Return the (X, Y) coordinate for the center point of the cell that contains the specified text.  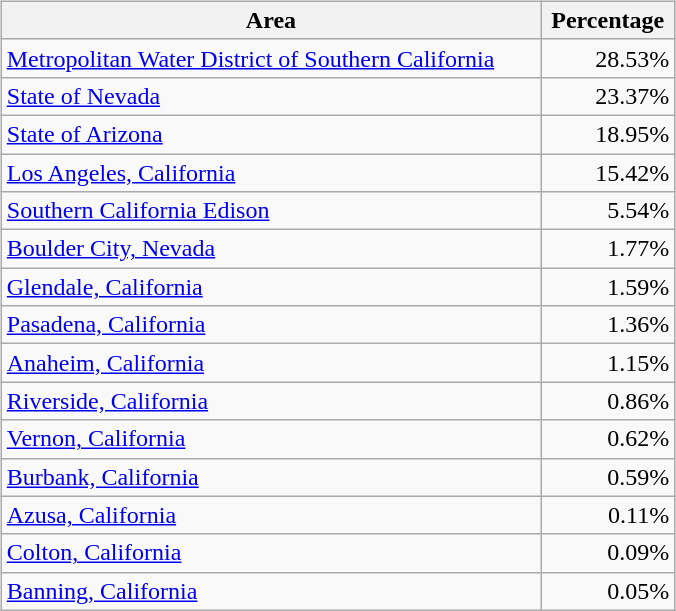
Vernon, California (270, 439)
Southern California Edison (270, 211)
State of Nevada (270, 96)
Burbank, California (270, 477)
Area (270, 20)
Percentage (608, 20)
0.11% (608, 515)
0.05% (608, 591)
0.59% (608, 477)
18.95% (608, 134)
0.09% (608, 553)
Riverside, California (270, 401)
State of Arizona (270, 134)
Azusa, California (270, 515)
1.59% (608, 287)
Boulder City, Nevada (270, 249)
Colton, California (270, 553)
0.62% (608, 439)
Los Angeles, California (270, 173)
Glendale, California (270, 287)
23.37% (608, 96)
1.36% (608, 325)
1.77% (608, 249)
15.42% (608, 173)
28.53% (608, 58)
Pasadena, California (270, 325)
Metropolitan Water District of Southern California (270, 58)
5.54% (608, 211)
1.15% (608, 363)
Banning, California (270, 591)
0.86% (608, 401)
Anaheim, California (270, 363)
